Output the [X, Y] coordinate of the center of the cell containing the given text.  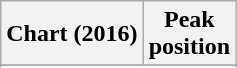
Peak position [189, 34]
Chart (2016) [72, 34]
